Locate the cell with the specified text and output its (x, y) center coordinate. 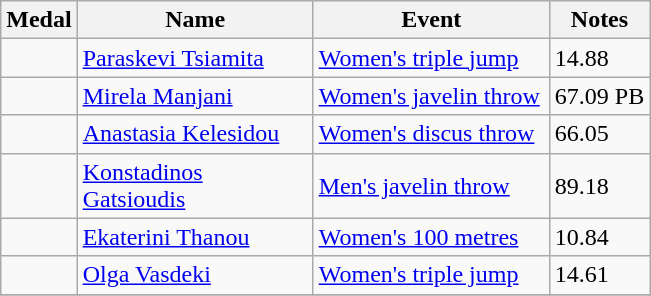
89.18 (599, 186)
Konstadinos Gatsioudis (195, 186)
Anastasia Kelesidou (195, 134)
Paraskevi Tsiamita (195, 58)
10.84 (599, 237)
14.88 (599, 58)
Women's javelin throw (431, 96)
Event (431, 20)
Name (195, 20)
67.09 PB (599, 96)
14.61 (599, 275)
Women's 100 metres (431, 237)
66.05 (599, 134)
Women's discus throw (431, 134)
Olga Vasdeki (195, 275)
Medal (39, 20)
Men's javelin throw (431, 186)
Ekaterini Thanou (195, 237)
Mirela Manjani (195, 96)
Notes (599, 20)
